Capture the cell that displays the provided text and extract its (X, Y) central coordinate. 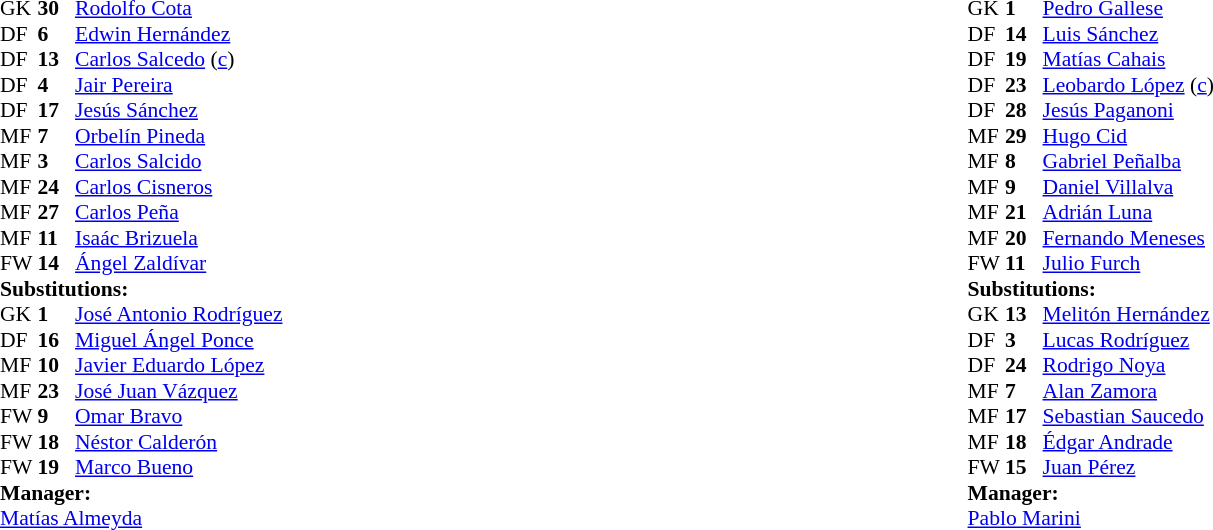
6 (57, 34)
Manager: (141, 493)
Ángel Zaldívar (178, 263)
27 (57, 213)
20 (1024, 238)
Carlos Salcedo (c) (178, 59)
Edwin Hernández (178, 34)
21 (1024, 213)
Carlos Cisneros (178, 187)
Carlos Salcido (178, 161)
8 (1024, 161)
10 (57, 365)
Substitutions: (141, 289)
Isaác Brizuela (178, 238)
Omar Bravo (178, 417)
Marco Bueno (178, 467)
29 (1024, 136)
16 (57, 340)
1 (57, 315)
15 (1024, 467)
Jesús Sánchez (178, 111)
Miguel Ángel Ponce (178, 340)
Néstor Calderón (178, 442)
Orbelín Pineda (178, 136)
Jair Pereira (178, 85)
José Antonio Rodríguez (178, 315)
Javier Eduardo López (178, 365)
José Juan Vázquez (178, 391)
28 (1024, 111)
Carlos Peña (178, 213)
4 (57, 85)
